For the text-containing cell, return its midpoint in [X, Y] coordinate format. 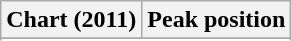
Peak position [216, 20]
Chart (2011) [72, 20]
